Extract the (X, Y) coordinate from the center of the cell holding the provided text.  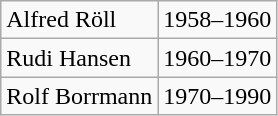
1958–1960 (218, 20)
Rudi Hansen (80, 58)
1960–1970 (218, 58)
Alfred Röll (80, 20)
1970–1990 (218, 96)
Rolf Borrmann (80, 96)
